Return [X, Y] of the center of cell containing provided text 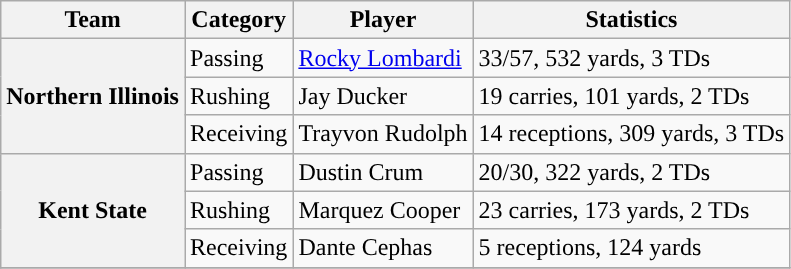
Jay Ducker [383, 96]
Rocky Lombardi [383, 58]
33/57, 532 yards, 3 TDs [632, 58]
14 receptions, 309 yards, 3 TDs [632, 134]
Marquez Cooper [383, 210]
23 carries, 173 yards, 2 TDs [632, 210]
Trayvon Rudolph [383, 134]
Category [238, 20]
Statistics [632, 20]
20/30, 322 yards, 2 TDs [632, 172]
Team [93, 20]
Dante Cephas [383, 248]
19 carries, 101 yards, 2 TDs [632, 96]
5 receptions, 124 yards [632, 248]
Player [383, 20]
Kent State [93, 210]
Northern Illinois [93, 96]
Dustin Crum [383, 172]
